From the cell containing the given text, extract its center point as [x, y] coordinate. 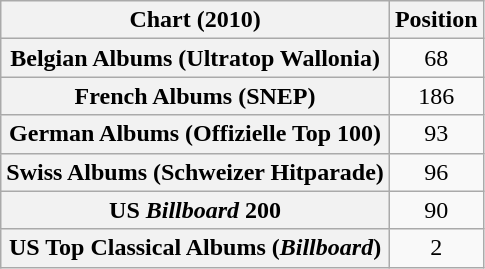
US Billboard 200 [196, 210]
US Top Classical Albums (Billboard) [196, 248]
90 [436, 210]
93 [436, 134]
French Albums (SNEP) [196, 96]
Position [436, 20]
96 [436, 172]
2 [436, 248]
186 [436, 96]
Swiss Albums (Schweizer Hitparade) [196, 172]
68 [436, 58]
German Albums (Offizielle Top 100) [196, 134]
Chart (2010) [196, 20]
Belgian Albums (Ultratop Wallonia) [196, 58]
